Output the (x, y) coordinate of the center of the cell containing the given text.  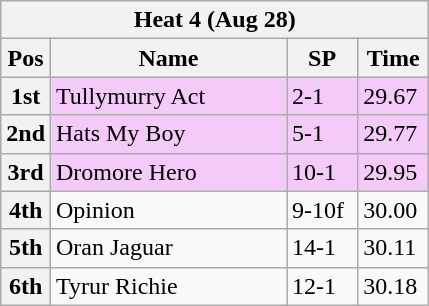
2nd (26, 134)
30.00 (394, 210)
10-1 (322, 172)
5th (26, 248)
Opinion (169, 210)
2-1 (322, 96)
30.11 (394, 248)
1st (26, 96)
4th (26, 210)
30.18 (394, 286)
3rd (26, 172)
SP (322, 58)
Oran Jaguar (169, 248)
Tullymurry Act (169, 96)
5-1 (322, 134)
Dromore Hero (169, 172)
29.67 (394, 96)
9-10f (322, 210)
Pos (26, 58)
Heat 4 (Aug 28) (215, 20)
14-1 (322, 248)
29.77 (394, 134)
6th (26, 286)
Time (394, 58)
Hats My Boy (169, 134)
29.95 (394, 172)
Tyrur Richie (169, 286)
12-1 (322, 286)
Name (169, 58)
